Extract the [X, Y] coordinate from the center of the cell holding the provided text.  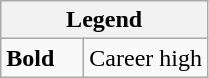
Legend [104, 20]
Bold [42, 58]
Career high [146, 58]
